Provide the [x, y] coordinate of the cell's center where the given text is located.  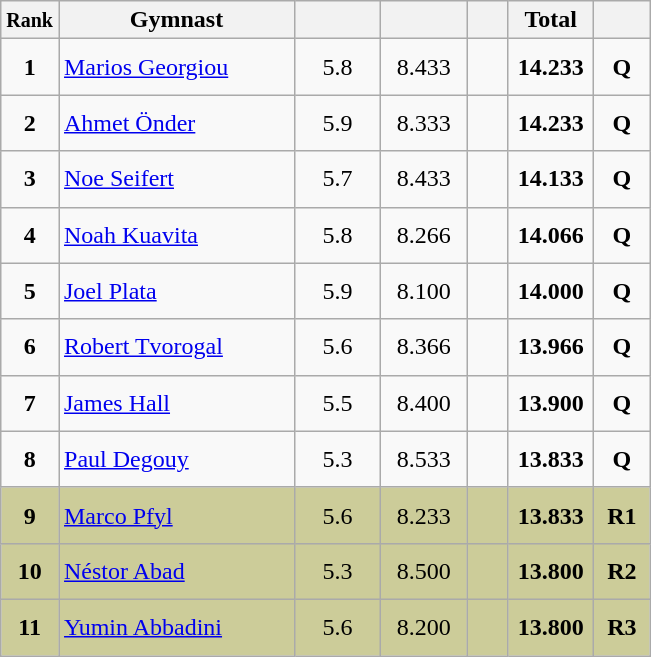
James Hall [176, 403]
8 [30, 459]
14.133 [551, 179]
8.533 [424, 459]
4 [30, 235]
2 [30, 123]
13.900 [551, 403]
Marios Georgiou [176, 67]
5.5 [338, 403]
Joel Plata [176, 291]
Marco Pfyl [176, 515]
6 [30, 347]
Total [551, 20]
Noah Kuavita [176, 235]
Yumin Abbadini [176, 627]
Robert Tvorogal [176, 347]
5.7 [338, 179]
14.000 [551, 291]
R3 [622, 627]
Néstor Abad [176, 571]
Ahmet Önder [176, 123]
14.066 [551, 235]
8.100 [424, 291]
Noe Seifert [176, 179]
3 [30, 179]
8.200 [424, 627]
1 [30, 67]
Paul Degouy [176, 459]
8.400 [424, 403]
5 [30, 291]
9 [30, 515]
8.500 [424, 571]
Rank [30, 20]
R2 [622, 571]
7 [30, 403]
R1 [622, 515]
13.966 [551, 347]
8.366 [424, 347]
8.333 [424, 123]
Gymnast [176, 20]
8.266 [424, 235]
8.233 [424, 515]
11 [30, 627]
10 [30, 571]
